Search for the cell housing the specified text and yield its [X, Y] center coordinate. 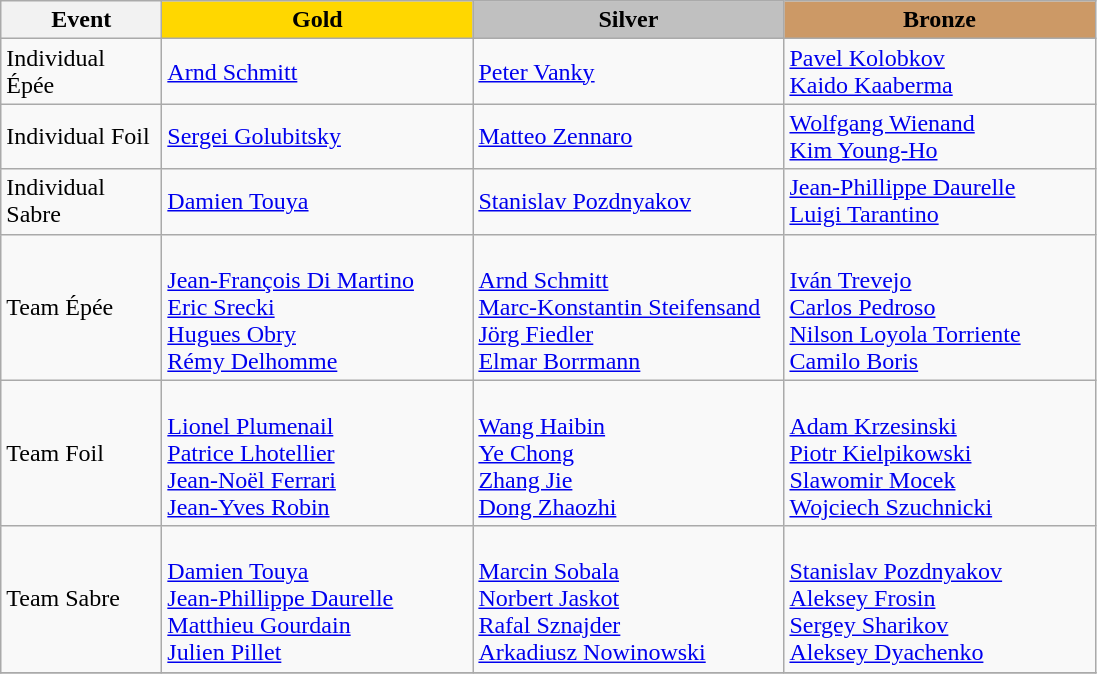
Damien Touya [318, 202]
Jean-Phillippe Daurelle Luigi Tarantino [940, 202]
Sergei Golubitsky [318, 136]
Peter Vanky [628, 72]
Arnd Schmitt Marc-Konstantin Steifensand Jörg Fiedler Elmar Borrmann [628, 307]
Team Sabre [82, 599]
Iván Trevejo Carlos Pedroso Nilson Loyola Torriente Camilo Boris [940, 307]
Individual Foil [82, 136]
Damien Touya Jean-Phillippe Daurelle Matthieu Gourdain Julien Pillet [318, 599]
Silver [628, 20]
Stanislav Pozdnyakov [628, 202]
Gold [318, 20]
Team Foil [82, 453]
Wang Haibin Ye Chong Zhang Jie Dong Zhaozhi [628, 453]
Event [82, 20]
Team Épée [82, 307]
Adam Krzesinski Piotr Kielpikowski Slawomir Mocek Wojciech Szuchnicki [940, 453]
Jean-François Di Martino Eric Srecki Hugues Obry Rémy Delhomme [318, 307]
Marcin Sobala Norbert Jaskot Rafal Sznajder Arkadiusz Nowinowski [628, 599]
Individual Épée [82, 72]
Lionel Plumenail Patrice Lhotellier Jean-Noël Ferrari Jean-Yves Robin [318, 453]
Arnd Schmitt [318, 72]
Individual Sabre [82, 202]
Matteo Zennaro [628, 136]
Wolfgang Wienand Kim Young-Ho [940, 136]
Stanislav Pozdnyakov Aleksey Frosin Sergey Sharikov Aleksey Dyachenko [940, 599]
Pavel Kolobkov Kaido Kaaberma [940, 72]
Bronze [940, 20]
